Output the [X, Y] coordinate of the center of the cell containing the given text.  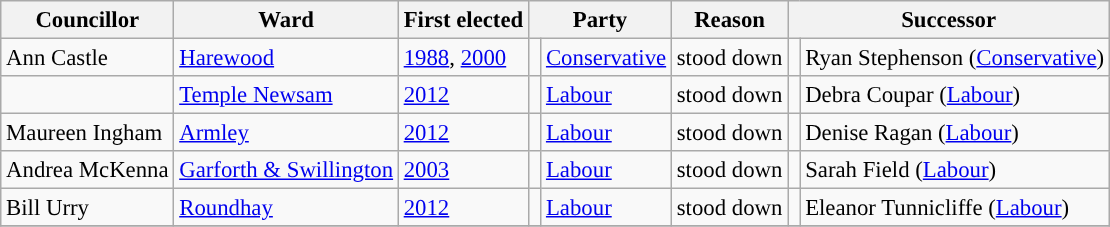
Councillor [88, 20]
Armley [286, 133]
Harewood [286, 58]
Ryan Stephenson (Conservative) [955, 58]
Conservative [606, 58]
Ward [286, 20]
2003 [463, 170]
Reason [729, 20]
Debra Coupar (Labour) [955, 95]
Successor [949, 20]
Eleanor Tunnicliffe (Labour) [955, 208]
Roundhay [286, 208]
Bill Urry [88, 208]
Sarah Field (Labour) [955, 170]
Temple Newsam [286, 95]
Party [600, 20]
Denise Ragan (Labour) [955, 133]
Maureen Ingham [88, 133]
1988, 2000 [463, 58]
First elected [463, 20]
Ann Castle [88, 58]
Garforth & Swillington [286, 170]
Andrea McKenna [88, 170]
